Return the (x, y) coordinate for the center point of the cell that contains the specified text.  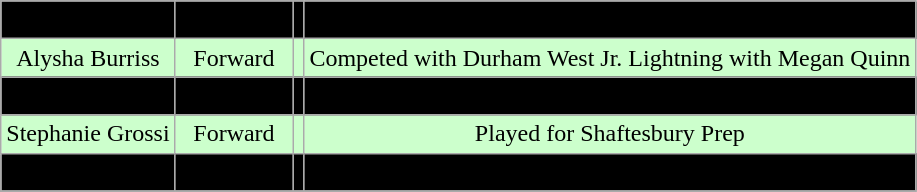
Stephanie Grossi (88, 134)
Emily Costales (88, 172)
Megan Quinn (88, 20)
Abby Miller (88, 96)
Alysha Burriss (88, 58)
Played for Pacific Steelers (610, 172)
Defense (234, 20)
Competed with Durham West Jr. Lightning with Megan Quinn (610, 58)
Played for Benilde-St. Margarets's HS (610, 96)
Played with Team Canada U18 (610, 20)
Played for Shaftesbury Prep (610, 134)
Goaltender (234, 96)
